From the cell containing the given text, extract its center point as (x, y) coordinate. 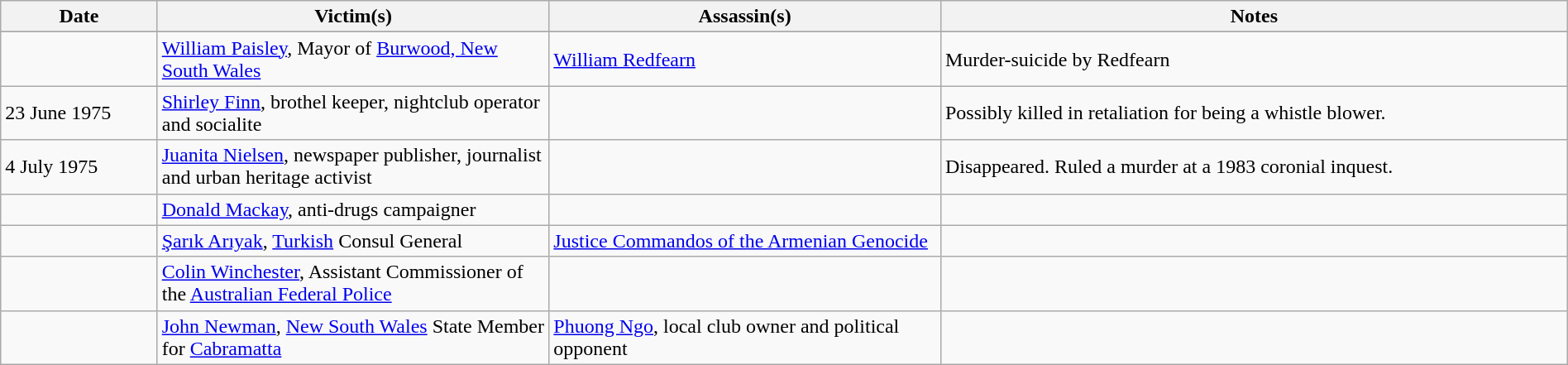
Victim(s) (353, 17)
Justice Commandos of the Armenian Genocide (745, 241)
William Redfearn (745, 60)
John Newman, New South Wales State Member for Cabramatta (353, 338)
William Paisley, Mayor of Burwood, New South Wales (353, 60)
Şarık Arıyak, Turkish Consul General (353, 241)
4 July 1975 (79, 167)
Colin Winchester, Assistant Commissioner of the Australian Federal Police (353, 283)
Shirley Finn, brothel keeper, nightclub operator and socialite (353, 113)
Phuong Ngo, local club owner and political opponent (745, 338)
23 June 1975 (79, 113)
Date (79, 17)
Juanita Nielsen, newspaper publisher, journalist and urban heritage activist (353, 167)
Donald Mackay, anti-drugs campaigner (353, 209)
Possibly killed in retaliation for being a whistle blower. (1254, 113)
Murder-suicide by Redfearn (1254, 60)
Notes (1254, 17)
Disappeared. Ruled a murder at a 1983 coronial inquest. (1254, 167)
Assassin(s) (745, 17)
